Identify which cell holds the provided text, then report its [X, Y] central coordinate. 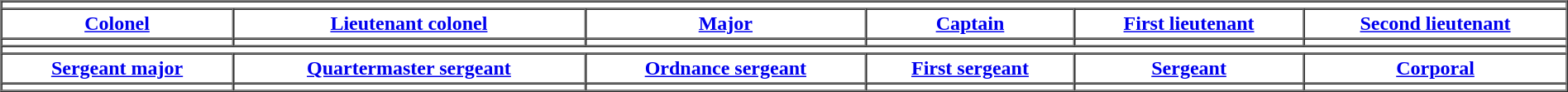
Major [725, 23]
Corporal [1436, 68]
Lieutenant colonel [409, 23]
Captain [969, 23]
Sergeant [1189, 68]
Ordnance sergeant [725, 68]
Colonel [117, 23]
Second lieutenant [1436, 23]
First lieutenant [1189, 23]
First sergeant [969, 68]
Sergeant major [117, 68]
Quartermaster sergeant [409, 68]
